Identify which cell holds the provided text, then report its (X, Y) central coordinate. 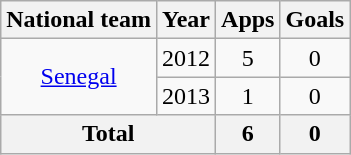
2013 (186, 96)
Senegal (79, 77)
5 (248, 58)
Total (108, 134)
Year (186, 20)
1 (248, 96)
Apps (248, 20)
National team (79, 20)
2012 (186, 58)
6 (248, 134)
Goals (315, 20)
